Detect which cell encompasses the target text, then output its (x, y) center coordinate. 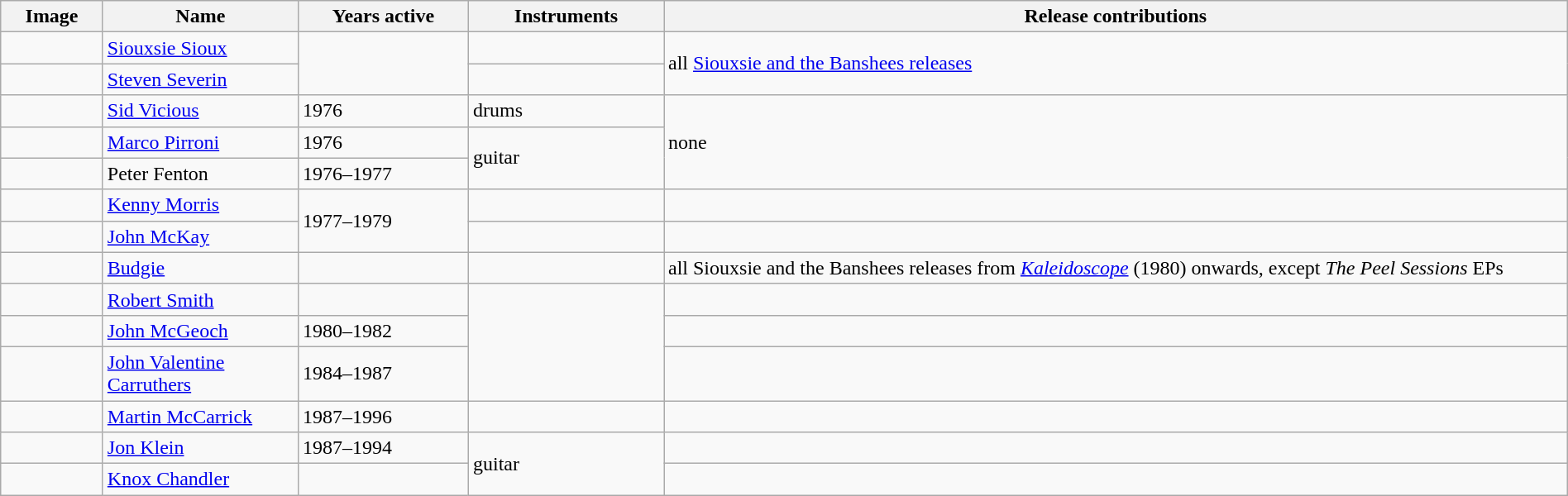
all Siouxsie and the Banshees releases (1115, 64)
Knox Chandler (200, 479)
Jon Klein (200, 448)
1984–1987 (383, 374)
Years active (383, 17)
Name (200, 17)
John Valentine Carruthers (200, 374)
1977–1979 (383, 221)
drums (566, 111)
Kenny Morris (200, 205)
John McKay (200, 236)
1980–1982 (383, 331)
all Siouxsie and the Banshees releases from Kaleidoscope (1980) onwards, except The Peel Sessions EPs (1115, 268)
Siouxsie Sioux (200, 48)
Budgie (200, 268)
Sid Vicious (200, 111)
Steven Severin (200, 79)
none (1115, 142)
Marco Pirroni (200, 142)
Peter Fenton (200, 174)
Release contributions (1115, 17)
1987–1994 (383, 448)
Robert Smith (200, 299)
Image (52, 17)
Instruments (566, 17)
Martin McCarrick (200, 416)
1976–1977 (383, 174)
1987–1996 (383, 416)
John McGeoch (200, 331)
